For the text-containing cell, return its midpoint in (x, y) coordinate format. 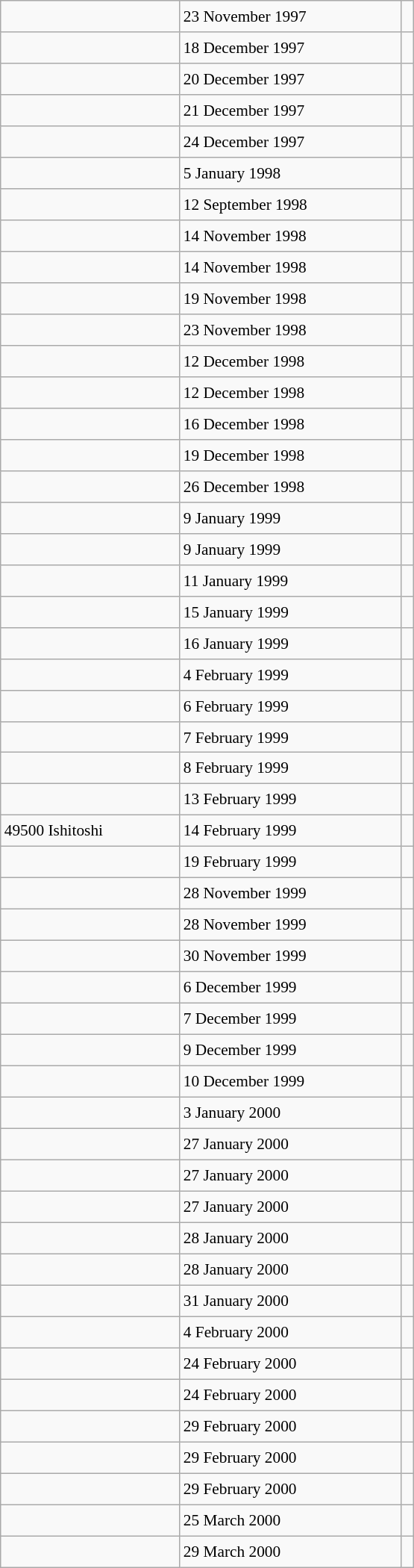
23 November 1997 (291, 16)
26 December 1998 (291, 486)
6 December 1999 (291, 988)
16 December 1998 (291, 423)
23 November 1998 (291, 330)
21 December 1997 (291, 111)
14 February 1999 (291, 831)
7 December 1999 (291, 1019)
9 December 1999 (291, 1051)
31 January 2000 (291, 1301)
4 February 2000 (291, 1332)
30 November 1999 (291, 956)
7 February 1999 (291, 737)
20 December 1997 (291, 79)
29 March 2000 (291, 1552)
24 December 1997 (291, 142)
16 January 1999 (291, 643)
49500 Ishitoshi (90, 831)
11 January 1999 (291, 580)
8 February 1999 (291, 768)
18 December 1997 (291, 48)
25 March 2000 (291, 1520)
19 February 1999 (291, 862)
3 January 2000 (291, 1113)
6 February 1999 (291, 706)
13 February 1999 (291, 800)
4 February 1999 (291, 674)
10 December 1999 (291, 1082)
12 September 1998 (291, 205)
15 January 1999 (291, 612)
5 January 1998 (291, 173)
19 December 1998 (291, 455)
19 November 1998 (291, 299)
